Output the (x, y) coordinate of the center of the cell containing the given text.  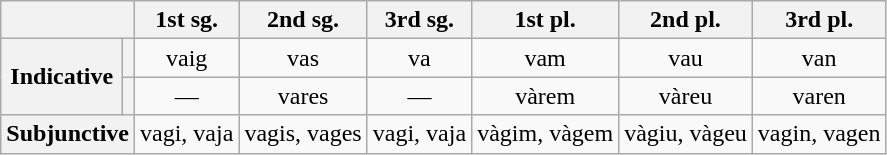
Subjunctive (68, 134)
vares (303, 96)
2nd pl. (686, 20)
vàrem (546, 96)
2nd sg. (303, 20)
1st sg. (187, 20)
vau (686, 58)
vagis, vages (303, 134)
vam (546, 58)
vàgim, vàgem (546, 134)
van (819, 58)
3rd sg. (419, 20)
vàreu (686, 96)
vagin, vagen (819, 134)
Indicative (62, 77)
1st pl. (546, 20)
vaig (187, 58)
vàgiu, vàgeu (686, 134)
va (419, 58)
varen (819, 96)
3rd pl. (819, 20)
vas (303, 58)
